Scan for the cell matching the given text and deliver its [x, y] coordinate at center. 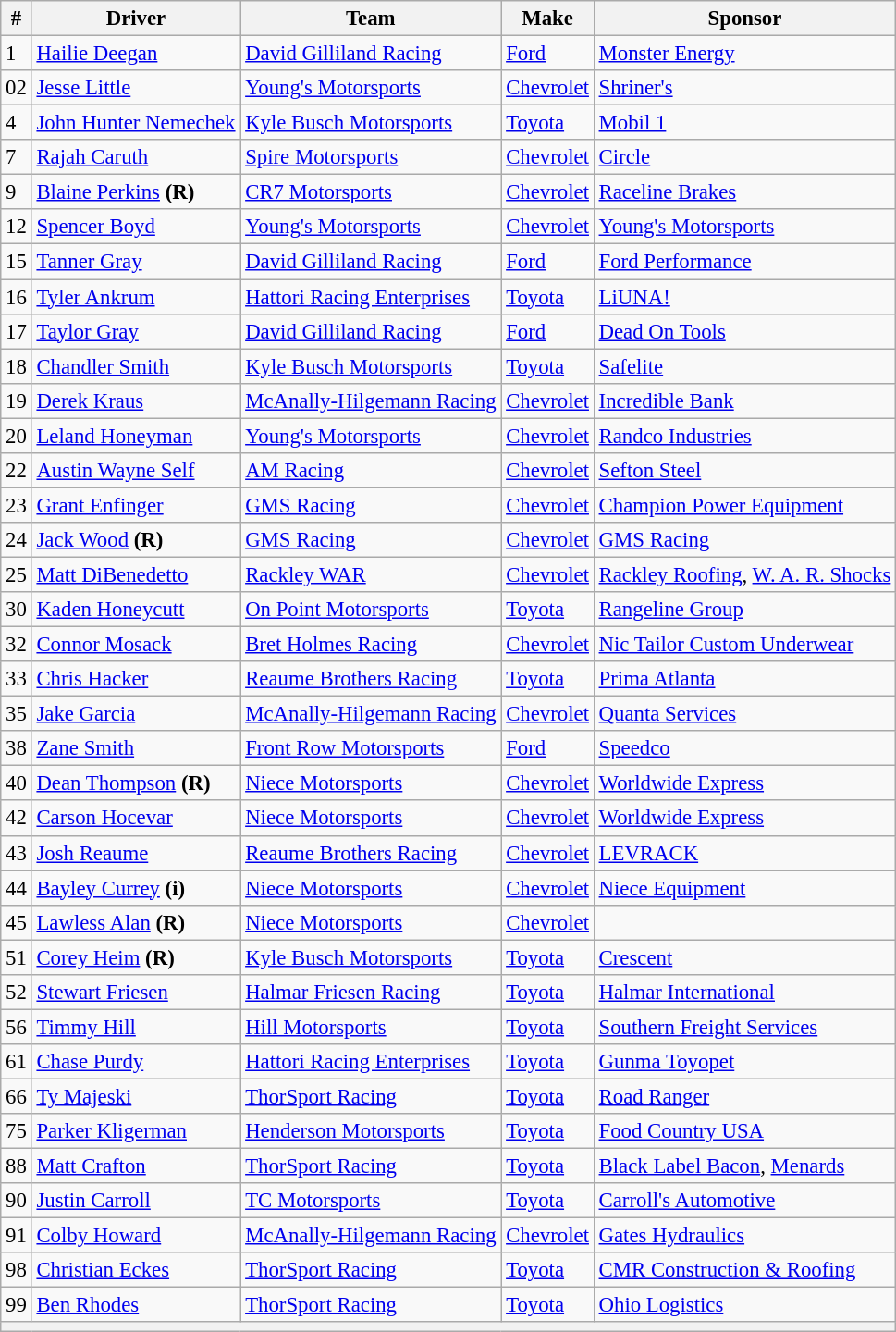
56 [17, 1027]
Prima Atlanta [744, 679]
AM Racing [371, 471]
Stewart Friesen [136, 993]
Speedco [744, 748]
Make [547, 18]
23 [17, 505]
9 [17, 192]
Raceline Brakes [744, 192]
Rajah Caruth [136, 157]
33 [17, 679]
Randco Industries [744, 436]
Matt Crafton [136, 1166]
Rackley WAR [371, 574]
Niece Equipment [744, 888]
Road Ranger [744, 1096]
Corey Heim (R) [136, 957]
Blaine Perkins (R) [136, 192]
7 [17, 157]
19 [17, 401]
Halmar Friesen Racing [371, 993]
32 [17, 645]
45 [17, 922]
Sefton Steel [744, 471]
Bret Holmes Racing [371, 645]
Leland Honeyman [136, 436]
90 [17, 1201]
Food Country USA [744, 1131]
Rackley Roofing, W. A. R. Shocks [744, 574]
Lawless Alan (R) [136, 922]
Christian Eckes [136, 1270]
91 [17, 1236]
Austin Wayne Self [136, 471]
Rangeline Group [744, 610]
Team [371, 18]
Circle [744, 157]
52 [17, 993]
Spire Motorsports [371, 157]
Henderson Motorsports [371, 1131]
Mobil 1 [744, 123]
Monster Energy [744, 54]
Kaden Honeycutt [136, 610]
20 [17, 436]
Tyler Ankrum [136, 297]
Matt DiBenedetto [136, 574]
51 [17, 957]
Gunma Toyopet [744, 1062]
Timmy Hill [136, 1027]
Justin Carroll [136, 1201]
Ty Majeski [136, 1096]
Bayley Currey (i) [136, 888]
# [17, 18]
75 [17, 1131]
CMR Construction & Roofing [744, 1270]
Ohio Logistics [744, 1305]
Incredible Bank [744, 401]
On Point Motorsports [371, 610]
Dean Thompson (R) [136, 783]
Sponsor [744, 18]
Black Label Bacon, Menards [744, 1166]
Colby Howard [136, 1236]
4 [17, 123]
CR7 Motorsports [371, 192]
Quanta Services [744, 714]
30 [17, 610]
Driver [136, 18]
35 [17, 714]
Southern Freight Services [744, 1027]
Zane Smith [136, 748]
61 [17, 1062]
42 [17, 819]
Jesse Little [136, 88]
Champion Power Equipment [744, 505]
Parker Kligerman [136, 1131]
38 [17, 748]
43 [17, 853]
Chandler Smith [136, 366]
Hailie Deegan [136, 54]
Carson Hocevar [136, 819]
1 [17, 54]
66 [17, 1096]
Ford Performance [744, 262]
Derek Kraus [136, 401]
Carroll's Automotive [744, 1201]
Safelite [744, 366]
98 [17, 1270]
Chase Purdy [136, 1062]
17 [17, 331]
Ben Rhodes [136, 1305]
88 [17, 1166]
22 [17, 471]
16 [17, 297]
Crescent [744, 957]
99 [17, 1305]
Josh Reaume [136, 853]
Jack Wood (R) [136, 540]
44 [17, 888]
Jake Garcia [136, 714]
25 [17, 574]
LiUNA! [744, 297]
Halmar International [744, 993]
24 [17, 540]
40 [17, 783]
TC Motorsports [371, 1201]
John Hunter Nemechek [136, 123]
Tanner Gray [136, 262]
Chris Hacker [136, 679]
15 [17, 262]
Hill Motorsports [371, 1027]
Spencer Boyd [136, 227]
Front Row Motorsports [371, 748]
Shriner's [744, 88]
Nic Tailor Custom Underwear [744, 645]
18 [17, 366]
12 [17, 227]
LEVRACK [744, 853]
02 [17, 88]
Connor Mosack [136, 645]
Grant Enfinger [136, 505]
Gates Hydraulics [744, 1236]
Dead On Tools [744, 331]
Taylor Gray [136, 331]
